Return [X, Y] of the center of cell containing provided text 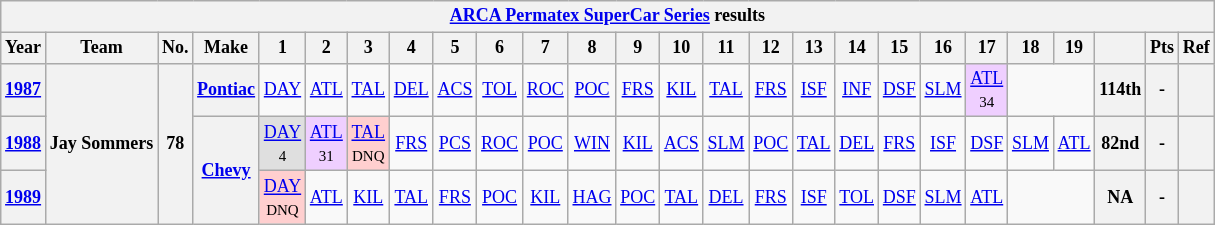
78 [176, 144]
1 [282, 48]
Chevy [226, 170]
Pts [1162, 48]
1989 [24, 197]
16 [943, 48]
Year [24, 48]
Jay Sommers [101, 144]
No. [176, 48]
5 [455, 48]
ARCA Permatex SuperCar Series results [608, 16]
17 [987, 48]
Pontiac [226, 90]
2 [326, 48]
13 [814, 48]
ATL34 [987, 90]
DAYDNQ [282, 197]
4 [411, 48]
6 [500, 48]
INF [857, 90]
1987 [24, 90]
14 [857, 48]
18 [1031, 48]
8 [592, 48]
82nd [1120, 144]
11 [726, 48]
WIN [592, 144]
Team [101, 48]
9 [638, 48]
Make [226, 48]
NA [1120, 197]
10 [682, 48]
PCS [455, 144]
19 [1074, 48]
TALDNQ [368, 144]
3 [368, 48]
15 [899, 48]
ATL31 [326, 144]
7 [545, 48]
DAY [282, 90]
114th [1120, 90]
Ref [1196, 48]
12 [771, 48]
HAG [592, 197]
DAY4 [282, 144]
1988 [24, 144]
